Determine the [x, y] coordinate at the center of the cell enclosing the given text.  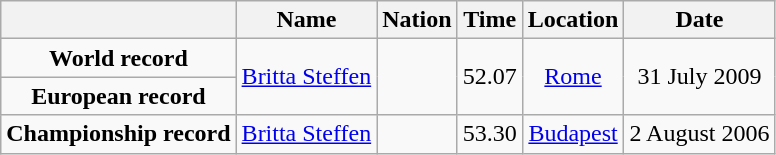
Nation [417, 20]
Time [490, 20]
World record [118, 58]
Budapest [573, 134]
Date [700, 20]
31 July 2009 [700, 77]
53.30 [490, 134]
52.07 [490, 77]
Rome [573, 77]
Location [573, 20]
European record [118, 96]
Name [306, 20]
Championship record [118, 134]
2 August 2006 [700, 134]
